Capture the cell that displays the provided text and extract its (x, y) central coordinate. 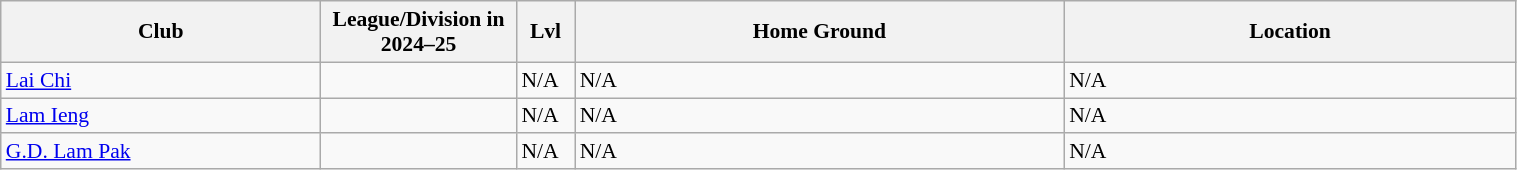
Home Ground (820, 32)
Lam Ieng (161, 116)
Location (1290, 32)
Lai Chi (161, 80)
League/Division in 2024–25 (419, 32)
Lvl (545, 32)
Club (161, 32)
G.D. Lam Pak (161, 152)
